For the text-containing cell, return its midpoint in (X, Y) coordinate format. 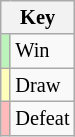
Win (42, 51)
Draw (42, 85)
Defeat (42, 118)
Key (38, 17)
